Capture the cell that displays the provided text and extract its (x, y) central coordinate. 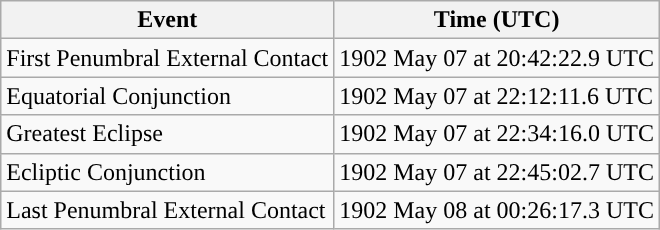
1902 May 08 at 00:26:17.3 UTC (497, 210)
1902 May 07 at 20:42:22.9 UTC (497, 58)
Ecliptic Conjunction (168, 172)
Equatorial Conjunction (168, 96)
Greatest Eclipse (168, 134)
1902 May 07 at 22:12:11.6 UTC (497, 96)
1902 May 07 at 22:34:16.0 UTC (497, 134)
Last Penumbral External Contact (168, 210)
First Penumbral External Contact (168, 58)
Event (168, 20)
Time (UTC) (497, 20)
1902 May 07 at 22:45:02.7 UTC (497, 172)
